Output the (x, y) coordinate of the center of the cell containing the given text.  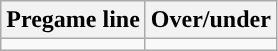
Over/under (210, 20)
Pregame line (74, 20)
